Search for the cell housing the specified text and yield its [X, Y] center coordinate. 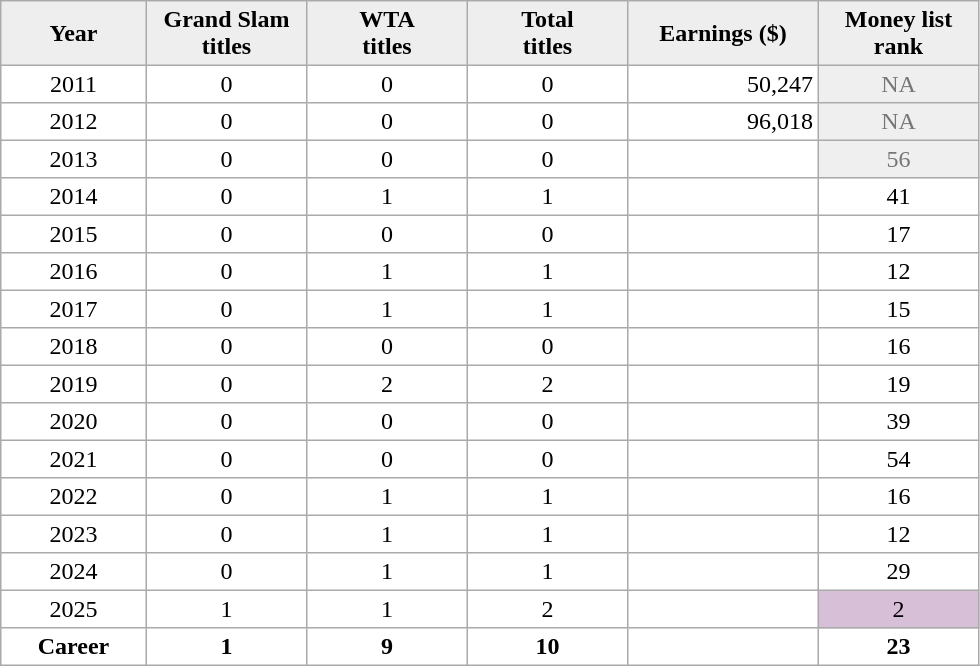
2022 [74, 497]
2018 [74, 347]
Grand Slam titles [226, 33]
50,247 [723, 84]
15 [898, 309]
2015 [74, 234]
19 [898, 384]
2012 [74, 122]
Money list rank [898, 33]
2017 [74, 309]
41 [898, 197]
10 [547, 647]
2011 [74, 84]
2021 [74, 459]
2016 [74, 272]
2025 [74, 609]
Career [74, 647]
2024 [74, 572]
96,018 [723, 122]
56 [898, 159]
17 [898, 234]
WTA titles [387, 33]
Earnings ($) [723, 33]
2020 [74, 422]
9 [387, 647]
23 [898, 647]
Year [74, 33]
39 [898, 422]
54 [898, 459]
Total titles [547, 33]
29 [898, 572]
2019 [74, 384]
2023 [74, 534]
2014 [74, 197]
2013 [74, 159]
